Return [x, y] of the center of cell containing provided text 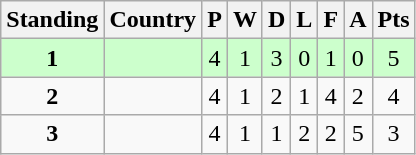
W [244, 20]
Country [153, 20]
P [215, 20]
L [304, 20]
A [358, 20]
Pts [394, 20]
F [331, 20]
D [276, 20]
Standing [52, 20]
